Return (X, Y) of the center of cell containing provided text 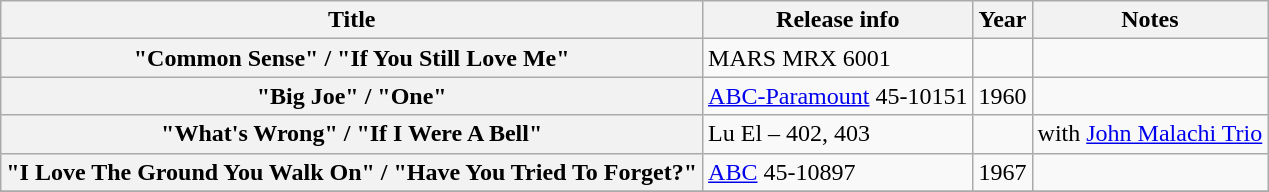
Lu El – 402, 403 (838, 134)
Year (1002, 20)
ABC 45-10897 (838, 172)
with John Malachi Trio (1150, 134)
1967 (1002, 172)
"Big Joe" / "One" (352, 96)
MARS MRX 6001 (838, 58)
"Common Sense" / "If You Still Love Me" (352, 58)
Release info (838, 20)
Title (352, 20)
"I Love The Ground You Walk On" / "Have You Tried To Forget?" (352, 172)
1960 (1002, 96)
Notes (1150, 20)
"What's Wrong" / "If I Were A Bell" (352, 134)
ABC-Paramount 45-10151 (838, 96)
